From the cell containing the given text, extract its center point as [x, y] coordinate. 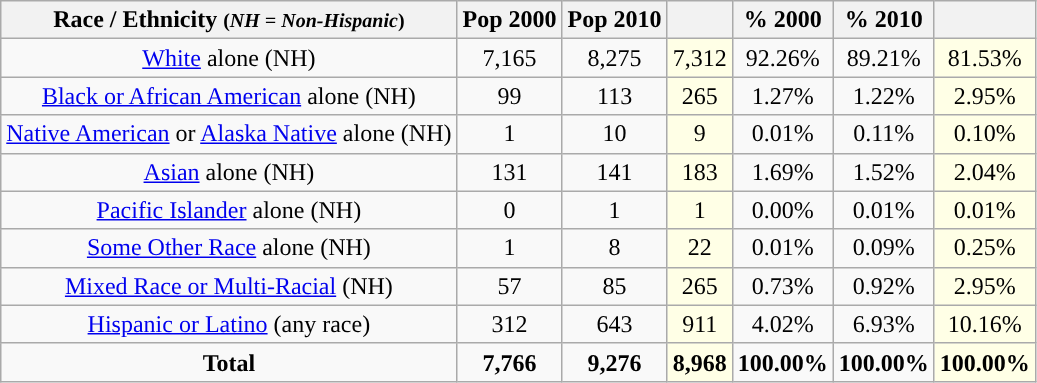
White alone (NH) [229, 58]
1.52% [884, 172]
7,165 [510, 58]
312 [510, 324]
92.26% [782, 58]
183 [700, 172]
1.69% [782, 172]
Black or African American alone (NH) [229, 96]
0.73% [782, 286]
81.53% [984, 58]
7,312 [700, 58]
4.02% [782, 324]
0.00% [782, 210]
0.10% [984, 134]
Mixed Race or Multi-Racial (NH) [229, 286]
9,276 [614, 362]
911 [700, 324]
Pop 2000 [510, 20]
% 2000 [782, 20]
Native American or Alaska Native alone (NH) [229, 134]
0.11% [884, 134]
141 [614, 172]
8,968 [700, 362]
Total [229, 362]
57 [510, 286]
Asian alone (NH) [229, 172]
22 [700, 248]
131 [510, 172]
0 [510, 210]
0.09% [884, 248]
0.25% [984, 248]
9 [700, 134]
89.21% [884, 58]
Hispanic or Latino (any race) [229, 324]
6.93% [884, 324]
8 [614, 248]
643 [614, 324]
Pop 2010 [614, 20]
10 [614, 134]
1.22% [884, 96]
8,275 [614, 58]
1.27% [782, 96]
0.92% [884, 286]
2.04% [984, 172]
Race / Ethnicity (NH = Non-Hispanic) [229, 20]
10.16% [984, 324]
113 [614, 96]
85 [614, 286]
% 2010 [884, 20]
99 [510, 96]
7,766 [510, 362]
Pacific Islander alone (NH) [229, 210]
Some Other Race alone (NH) [229, 248]
